Capture the cell that displays the provided text and extract its [X, Y] central coordinate. 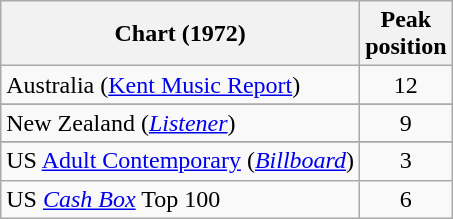
3 [406, 161]
Australia (Kent Music Report) [180, 85]
US Cash Box Top 100 [180, 199]
Peakposition [406, 34]
Chart (1972) [180, 34]
6 [406, 199]
9 [406, 123]
12 [406, 85]
New Zealand (Listener) [180, 123]
US Adult Contemporary (Billboard) [180, 161]
